Capture the cell that displays the provided text and extract its [X, Y] central coordinate. 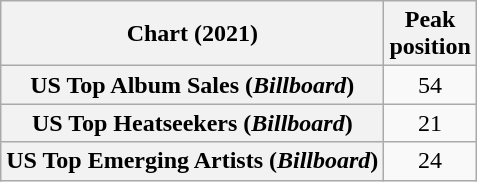
Chart (2021) [192, 34]
21 [430, 123]
US Top Emerging Artists (Billboard) [192, 161]
24 [430, 161]
US Top Heatseekers (Billboard) [192, 123]
54 [430, 85]
US Top Album Sales (Billboard) [192, 85]
Peakposition [430, 34]
